Determine the (x, y) coordinate at the center of the cell enclosing the given text.  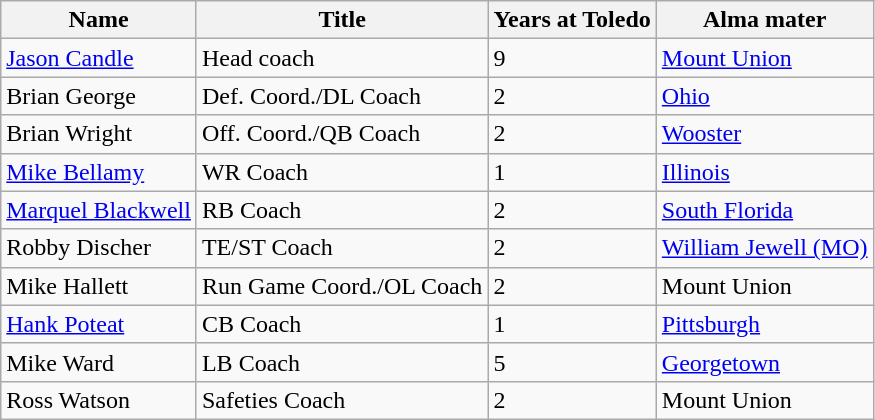
Ross Watson (99, 400)
Head coach (342, 58)
Ohio (764, 96)
Brian George (99, 96)
Brian Wright (99, 134)
Off. Coord./QB Coach (342, 134)
Mike Bellamy (99, 172)
5 (572, 362)
Def. Coord./DL Coach (342, 96)
9 (572, 58)
Years at Toledo (572, 20)
CB Coach (342, 324)
Run Game Coord./OL Coach (342, 286)
Jason Candle (99, 58)
Safeties Coach (342, 400)
Alma mater (764, 20)
William Jewell (MO) (764, 248)
Robby Discher (99, 248)
LB Coach (342, 362)
Mike Ward (99, 362)
South Florida (764, 210)
Title (342, 20)
Name (99, 20)
Illinois (764, 172)
Wooster (764, 134)
Marquel Blackwell (99, 210)
Mike Hallett (99, 286)
Hank Poteat (99, 324)
WR Coach (342, 172)
RB Coach (342, 210)
TE/ST Coach (342, 248)
Georgetown (764, 362)
Pittsburgh (764, 324)
